Locate the cell with the specified text and output its [X, Y] center coordinate. 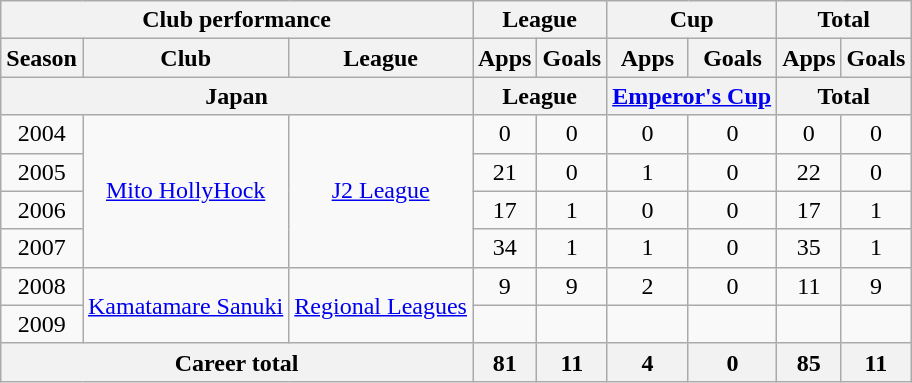
Club performance [237, 20]
2006 [42, 210]
2009 [42, 324]
2008 [42, 286]
Emperor's Cup [692, 96]
J2 League [381, 191]
85 [809, 362]
Japan [237, 96]
34 [504, 248]
Mito HollyHock [185, 191]
Regional Leagues [381, 305]
2007 [42, 248]
Cup [692, 20]
21 [504, 172]
22 [809, 172]
Club [185, 58]
Season [42, 58]
35 [809, 248]
Kamatamare Sanuki [185, 305]
4 [648, 362]
81 [504, 362]
2005 [42, 172]
2 [648, 286]
Career total [237, 362]
2004 [42, 134]
